Search for the cell housing the specified text and yield its (x, y) center coordinate. 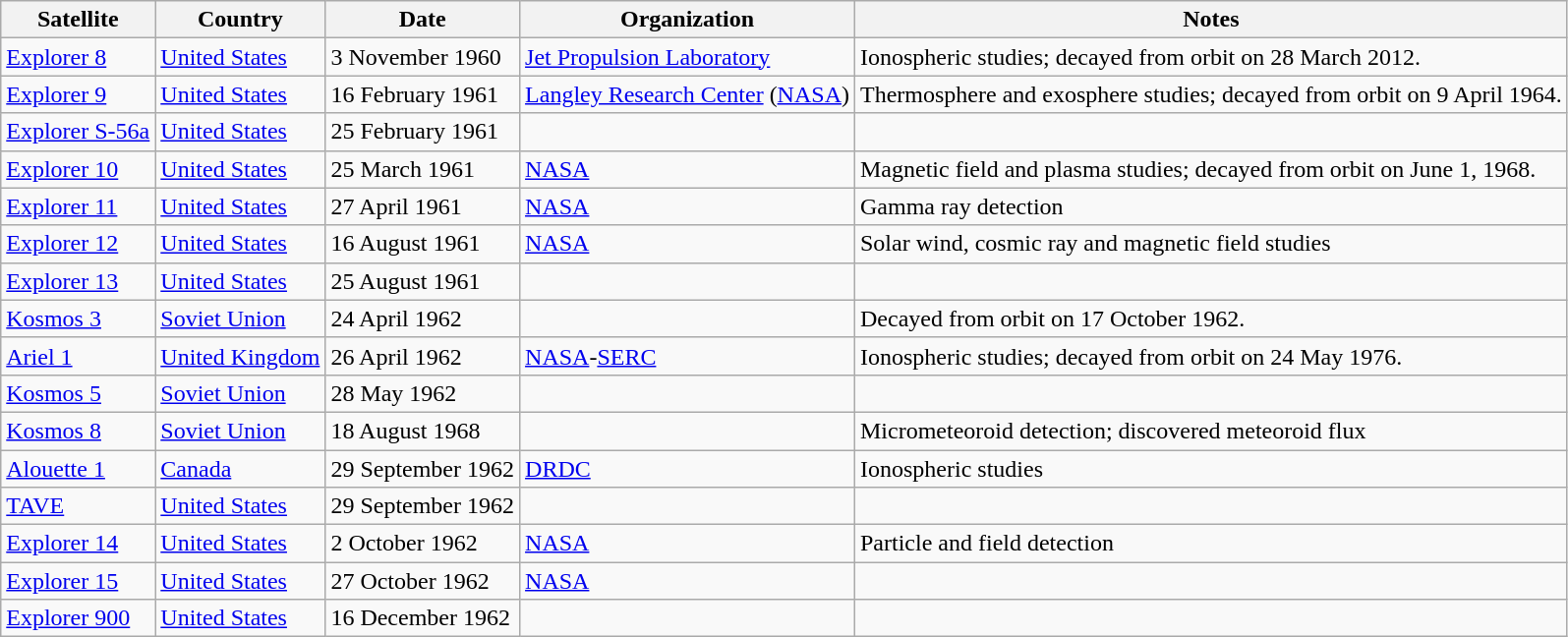
Explorer 10 (79, 169)
27 April 1961 (423, 206)
2 October 1962 (423, 544)
Kosmos 3 (79, 318)
Explorer S-56a (79, 132)
Kosmos 8 (79, 431)
Explorer 8 (79, 57)
TAVE (79, 506)
Notes (1211, 20)
Kosmos 5 (79, 393)
Particle and field detection (1211, 544)
Ionospheric studies (1211, 469)
Jet Propulsion Laboratory (688, 57)
Date (423, 20)
Explorer 11 (79, 206)
25 February 1961 (423, 132)
Satellite (79, 20)
Decayed from orbit on 17 October 1962. (1211, 318)
Magnetic field and plasma studies; decayed from orbit on June 1, 1968. (1211, 169)
Explorer 14 (79, 544)
16 December 1962 (423, 618)
Langley Research Center (NASA) (688, 94)
Explorer 13 (79, 281)
NASA-SERC (688, 356)
Gamma ray detection (1211, 206)
Country (240, 20)
United Kingdom (240, 356)
Explorer 9 (79, 94)
18 August 1968 (423, 431)
25 August 1961 (423, 281)
Thermosphere and exosphere studies; decayed from orbit on 9 April 1964. (1211, 94)
DRDC (688, 469)
Ionospheric studies; decayed from orbit on 28 March 2012. (1211, 57)
24 April 1962 (423, 318)
Organization (688, 20)
Ionospheric studies; decayed from orbit on 24 May 1976. (1211, 356)
16 February 1961 (423, 94)
16 August 1961 (423, 244)
26 April 1962 (423, 356)
Explorer 12 (79, 244)
Explorer 15 (79, 581)
Canada (240, 469)
Explorer 900 (79, 618)
25 March 1961 (423, 169)
Ariel 1 (79, 356)
Alouette 1 (79, 469)
28 May 1962 (423, 393)
Solar wind, cosmic ray and magnetic field studies (1211, 244)
Micrometeoroid detection; discovered meteoroid flux (1211, 431)
27 October 1962 (423, 581)
3 November 1960 (423, 57)
